Find where the given text appears and provide that cell's center as (X, Y) coordinate. 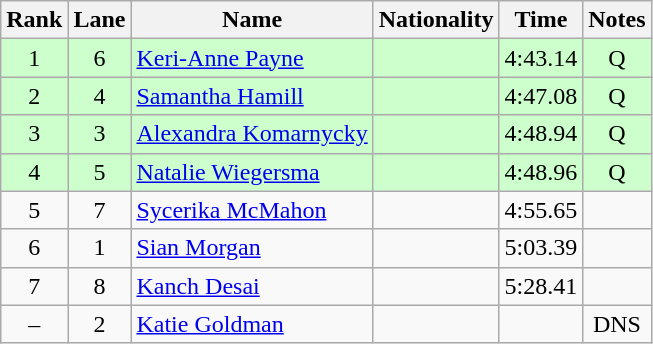
5:28.41 (541, 286)
Keri-Anne Payne (252, 58)
4:43.14 (541, 58)
Katie Goldman (252, 324)
Alexandra Komarnycky (252, 134)
Samantha Hamill (252, 96)
Sian Morgan (252, 248)
Rank (34, 20)
DNS (617, 324)
Lane (100, 20)
Time (541, 20)
8 (100, 286)
Sycerika McMahon (252, 210)
– (34, 324)
4:55.65 (541, 210)
Name (252, 20)
Notes (617, 20)
4:48.94 (541, 134)
4:48.96 (541, 172)
Nationality (436, 20)
5:03.39 (541, 248)
Kanch Desai (252, 286)
4:47.08 (541, 96)
Natalie Wiegersma (252, 172)
